Scan for the cell matching the given text and deliver its [x, y] coordinate at center. 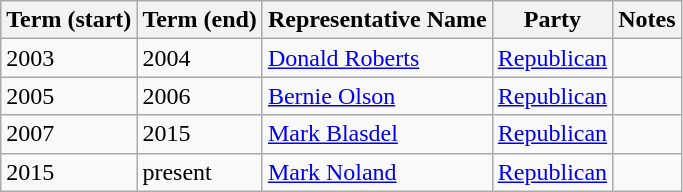
Donald Roberts [377, 58]
2007 [69, 134]
Notes [647, 20]
Mark Noland [377, 172]
Party [552, 20]
Mark Blasdel [377, 134]
2004 [200, 58]
present [200, 172]
2006 [200, 96]
Bernie Olson [377, 96]
Term (end) [200, 20]
Representative Name [377, 20]
Term (start) [69, 20]
2005 [69, 96]
2003 [69, 58]
